Scan for the cell matching the given text and deliver its (X, Y) coordinate at center. 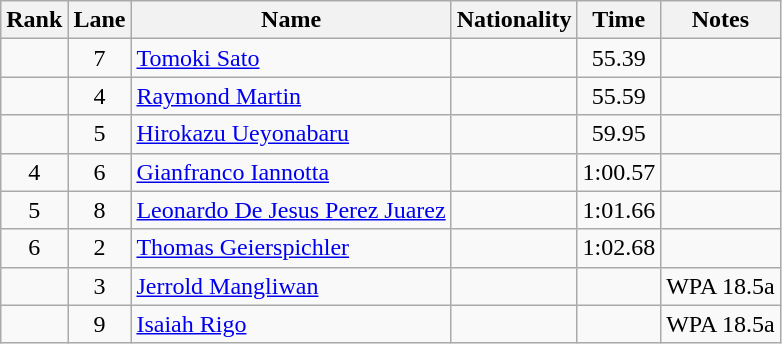
9 (100, 324)
Notes (721, 20)
Leonardo De Jesus Perez Juarez (291, 210)
Rank (34, 20)
1:01.66 (619, 210)
1:02.68 (619, 248)
55.59 (619, 96)
Gianfranco Iannotta (291, 172)
1:00.57 (619, 172)
Tomoki Sato (291, 58)
Name (291, 20)
Lane (100, 20)
Isaiah Rigo (291, 324)
Thomas Geierspichler (291, 248)
3 (100, 286)
59.95 (619, 134)
2 (100, 248)
Hirokazu Ueyonabaru (291, 134)
Nationality (514, 20)
55.39 (619, 58)
8 (100, 210)
Jerrold Mangliwan (291, 286)
7 (100, 58)
Time (619, 20)
Raymond Martin (291, 96)
